Identify which cell holds the provided text, then report its [x, y] central coordinate. 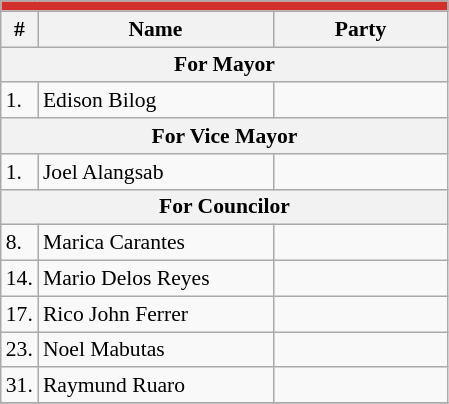
# [20, 29]
Rico John Ferrer [156, 314]
Mario Delos Reyes [156, 279]
Noel Mabutas [156, 350]
Name [156, 29]
Edison Bilog [156, 101]
For Councilor [224, 207]
8. [20, 243]
For Mayor [224, 65]
Marica Carantes [156, 243]
31. [20, 386]
23. [20, 350]
For Vice Mayor [224, 136]
Raymund Ruaro [156, 386]
Joel Alangsab [156, 172]
17. [20, 314]
Party [360, 29]
14. [20, 279]
